Scan for the cell matching the given text and deliver its [X, Y] coordinate at center. 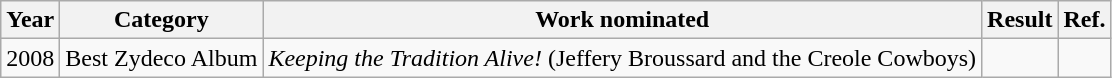
Ref. [1084, 20]
Category [162, 20]
Year [30, 20]
Best Zydeco Album [162, 58]
Keeping the Tradition Alive! (Jeffery Broussard and the Creole Cowboys) [622, 58]
2008 [30, 58]
Work nominated [622, 20]
Result [1020, 20]
